From the cell containing the given text, extract its center point as [X, Y] coordinate. 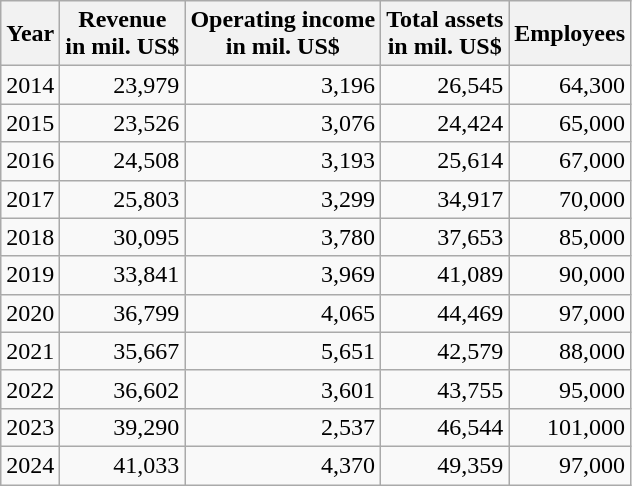
Total assets in mil. US$ [445, 34]
101,000 [570, 427]
2014 [30, 85]
2022 [30, 389]
30,095 [122, 237]
3,780 [283, 237]
41,033 [122, 465]
90,000 [570, 275]
4,370 [283, 465]
42,579 [445, 351]
85,000 [570, 237]
Operating income in mil. US$ [283, 34]
43,755 [445, 389]
3,299 [283, 199]
3,076 [283, 123]
4,065 [283, 313]
2020 [30, 313]
3,601 [283, 389]
26,545 [445, 85]
49,359 [445, 465]
23,979 [122, 85]
2019 [30, 275]
2024 [30, 465]
36,602 [122, 389]
2015 [30, 123]
3,193 [283, 161]
35,667 [122, 351]
3,196 [283, 85]
Employees [570, 34]
39,290 [122, 427]
37,653 [445, 237]
2017 [30, 199]
41,089 [445, 275]
2016 [30, 161]
Year [30, 34]
65,000 [570, 123]
95,000 [570, 389]
88,000 [570, 351]
Revenue in mil. US$ [122, 34]
34,917 [445, 199]
2021 [30, 351]
67,000 [570, 161]
64,300 [570, 85]
36,799 [122, 313]
25,803 [122, 199]
3,969 [283, 275]
2,537 [283, 427]
24,424 [445, 123]
70,000 [570, 199]
5,651 [283, 351]
2023 [30, 427]
24,508 [122, 161]
23,526 [122, 123]
33,841 [122, 275]
25,614 [445, 161]
2018 [30, 237]
44,469 [445, 313]
46,544 [445, 427]
